Identify which cell holds the provided text, then report its (X, Y) central coordinate. 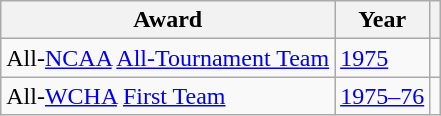
All-NCAA All-Tournament Team (168, 58)
Award (168, 20)
All-WCHA First Team (168, 96)
Year (382, 20)
1975–76 (382, 96)
1975 (382, 58)
